Extract the [X, Y] coordinate from the center of the cell holding the provided text.  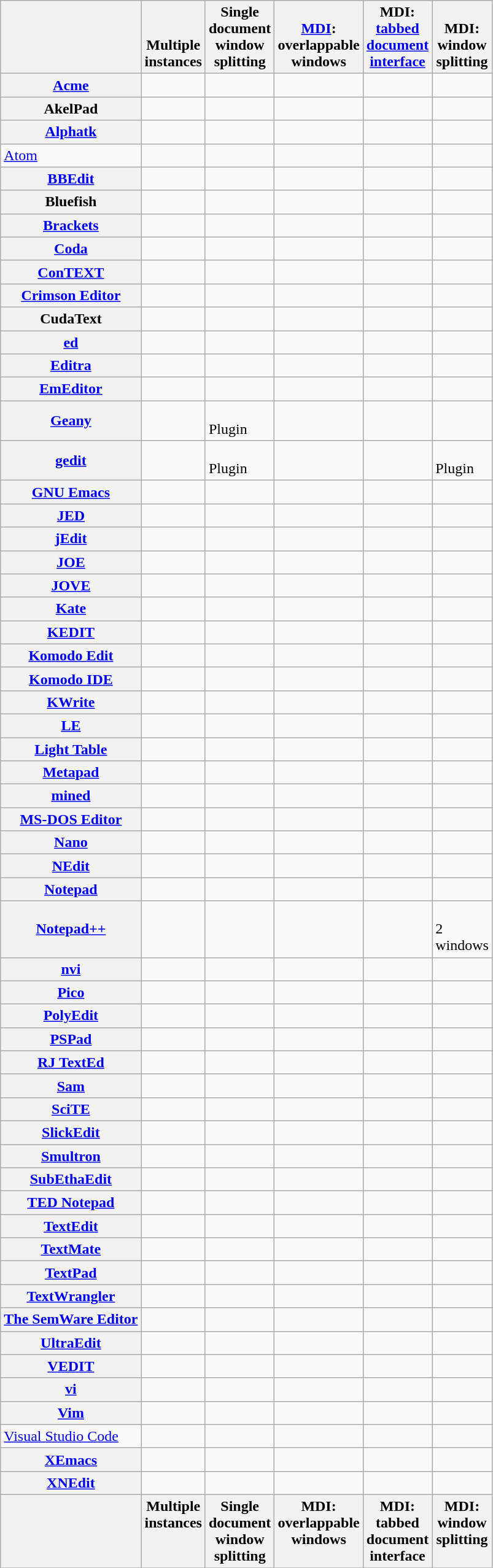
Bluefish [71, 202]
JOE [71, 562]
JOVE [71, 585]
Komodo IDE [71, 679]
TED Notepad [71, 1203]
TextMate [71, 1249]
TextPad [71, 1273]
GNU Emacs [71, 492]
PolyEdit [71, 1016]
RJ TextEd [71, 1062]
mined [71, 796]
Komodo Edit [71, 655]
SubEthaEdit [71, 1180]
Editra [71, 366]
Vim [71, 1413]
CudaText [71, 319]
vi [71, 1389]
Kate [71, 609]
2 windows [462, 929]
Alphatk [71, 132]
Atom [71, 155]
gedit [71, 460]
The SemWare Editor [71, 1319]
Notepad [71, 889]
SciTE [71, 1109]
TextWrangler [71, 1296]
Visual Studio Code [71, 1436]
nvi [71, 969]
SlickEdit [71, 1132]
Smultron [71, 1156]
jEdit [71, 539]
Light Table [71, 749]
Pico [71, 992]
NEdit [71, 866]
ed [71, 342]
EmEditor [71, 389]
AkelPad [71, 109]
Sam [71, 1086]
JED [71, 516]
BBEdit [71, 179]
Coda [71, 249]
TextEdit [71, 1226]
Brackets [71, 225]
UltraEdit [71, 1343]
KWrite [71, 702]
ConTEXT [71, 272]
LE [71, 725]
KEDIT [71, 632]
XNEdit [71, 1483]
Geany [71, 421]
MS-DOS Editor [71, 819]
Crimson Editor [71, 295]
Notepad++ [71, 929]
Acme [71, 85]
VEDIT [71, 1366]
Metapad [71, 773]
Nano [71, 843]
PSPad [71, 1039]
XEmacs [71, 1459]
